Provide the (x, y) coordinate of the cell's center where the given text is located.  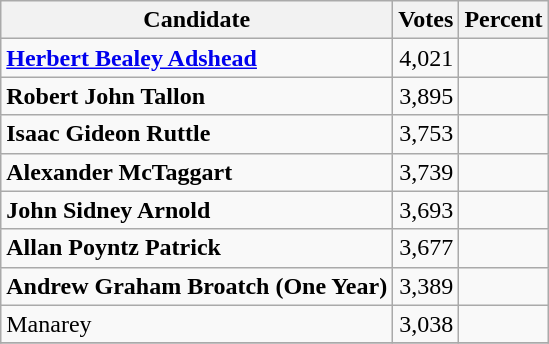
3,677 (426, 248)
3,693 (426, 210)
3,739 (426, 172)
3,038 (426, 324)
Andrew Graham Broatch (One Year) (197, 286)
John Sidney Arnold (197, 210)
Percent (504, 20)
Herbert Bealey Adshead (197, 58)
Allan Poyntz Patrick (197, 248)
Manarey (197, 324)
Alexander McTaggart (197, 172)
Votes (426, 20)
Candidate (197, 20)
3,753 (426, 134)
Isaac Gideon Ruttle (197, 134)
3,895 (426, 96)
Robert John Tallon (197, 96)
4,021 (426, 58)
3,389 (426, 286)
